Search for the cell housing the specified text and yield its (X, Y) center coordinate. 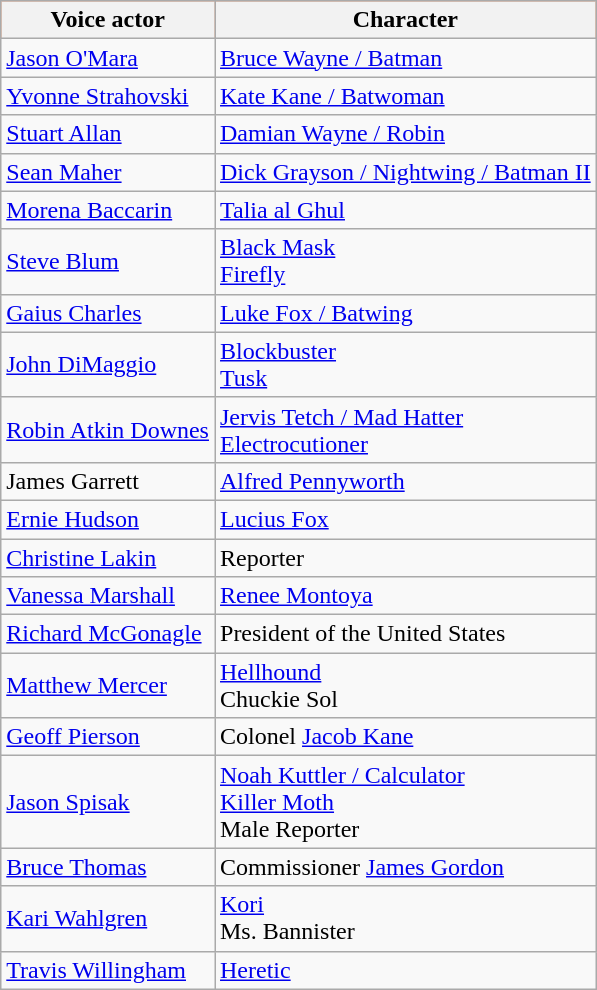
Voice actor (108, 20)
Geoff Pierson (108, 737)
Morena Baccarin (108, 210)
Luke Fox / Batwing (405, 313)
Talia al Ghul (405, 210)
Matthew Mercer (108, 686)
Travis Willingham (108, 970)
Colonel Jacob Kane (405, 737)
Heretic (405, 970)
Christine Lakin (108, 557)
Kate Kane / Batwoman (405, 96)
Bruce Wayne / Batman (405, 58)
Gaius Charles (108, 313)
Renee Montoya (405, 596)
Steve Blum (108, 262)
Kari Wahlgren (108, 918)
Jason Spisak (108, 802)
Commissioner James Gordon (405, 867)
Reporter (405, 557)
Jason O'Mara (108, 58)
Vanessa Marshall (108, 596)
Ernie Hudson (108, 519)
Jervis Tetch / Mad HatterElectrocutioner (405, 430)
HellhoundChuckie Sol (405, 686)
Lucius Fox (405, 519)
John DiMaggio (108, 364)
Richard McGonagle (108, 634)
BlockbusterTusk (405, 364)
Yvonne Strahovski (108, 96)
Alfred Pennyworth (405, 481)
Noah Kuttler / CalculatorKiller MothMale Reporter (405, 802)
Damian Wayne / Robin (405, 134)
Sean Maher (108, 172)
Bruce Thomas (108, 867)
Stuart Allan (108, 134)
Character (405, 20)
President of the United States (405, 634)
Dick Grayson / Nightwing / Batman II (405, 172)
KoriMs. Bannister (405, 918)
Robin Atkin Downes (108, 430)
Black MaskFirefly (405, 262)
James Garrett (108, 481)
